Provide the [X, Y] coordinate of the cell's center where the given text is located.  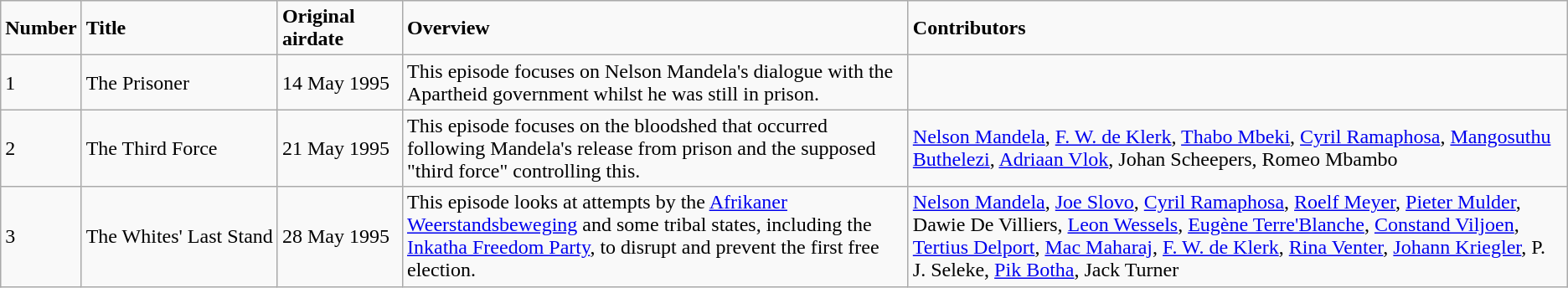
3 [41, 236]
Contributors [1238, 28]
2 [41, 148]
14 May 1995 [340, 82]
The Whites' Last Stand [179, 236]
Overview [655, 28]
Original airdate [340, 28]
Title [179, 28]
Number [41, 28]
Nelson Mandela, F. W. de Klerk, Thabo Mbeki, Cyril Ramaphosa, Mangosuthu Buthelezi, Adriaan Vlok, Johan Scheepers, Romeo Mbambo [1238, 148]
This episode focuses on Nelson Mandela's dialogue with the Apartheid government whilst he was still in prison. [655, 82]
1 [41, 82]
The Prisoner [179, 82]
21 May 1995 [340, 148]
The Third Force [179, 148]
28 May 1995 [340, 236]
This episode focuses on the bloodshed that occurred following Mandela's release from prison and the supposed "third force" controlling this. [655, 148]
